Capture the cell that displays the provided text and extract its [X, Y] central coordinate. 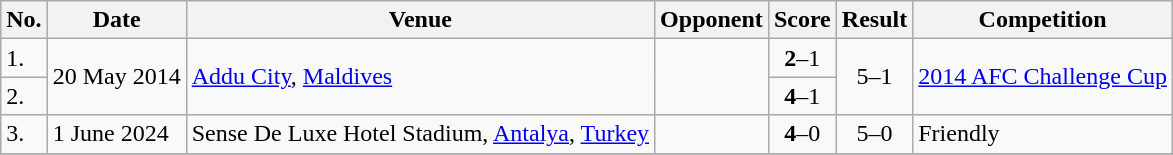
4–1 [802, 96]
3. [24, 134]
Date [116, 20]
1. [24, 58]
Result [874, 20]
5–0 [874, 134]
4–0 [802, 134]
Score [802, 20]
Competition [1043, 20]
20 May 2014 [116, 77]
2014 AFC Challenge Cup [1043, 77]
Opponent [712, 20]
Addu City, Maldives [420, 77]
2. [24, 96]
5–1 [874, 77]
Sense De Luxe Hotel Stadium, Antalya, Turkey [420, 134]
1 June 2024 [116, 134]
No. [24, 20]
Friendly [1043, 134]
2–1 [802, 58]
Venue [420, 20]
